Find where the given text appears and provide that cell's center as (X, Y) coordinate. 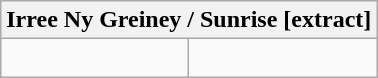
Irree Ny Greiney / Sunrise [extract] (189, 20)
